For the text-containing cell, return its midpoint in [X, Y] coordinate format. 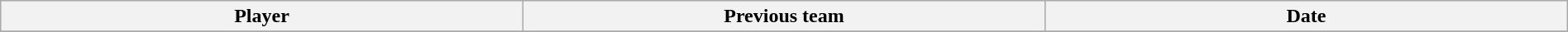
Date [1307, 16]
Player [262, 16]
Previous team [784, 16]
